Identify which cell holds the provided text, then report its (X, Y) central coordinate. 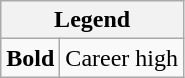
Career high (122, 58)
Bold (30, 58)
Legend (92, 20)
